Output the (X, Y) coordinate of the center of the cell containing the given text.  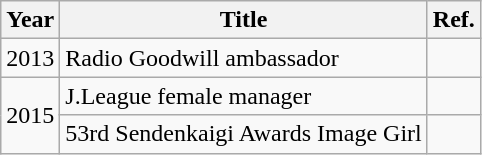
Ref. (454, 20)
2013 (30, 58)
2015 (30, 115)
J.League female manager (244, 96)
Radio Goodwill ambassador (244, 58)
53rd Sendenkaigi Awards Image Girl (244, 134)
Title (244, 20)
Year (30, 20)
